Output the (x, y) coordinate of the center of the cell containing the given text.  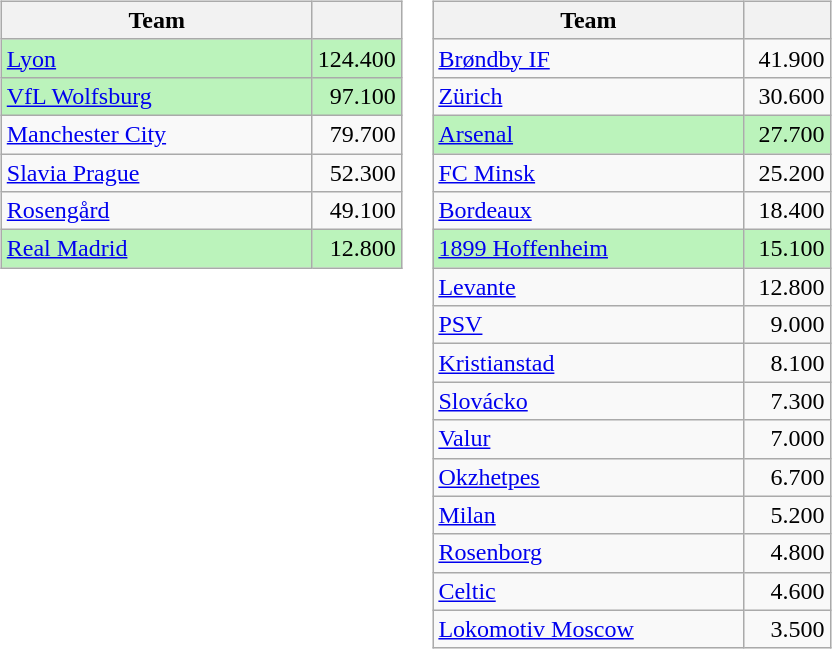
8.100 (787, 363)
FC Minsk (588, 173)
Brøndby IF (588, 58)
30.600 (787, 96)
7.300 (787, 401)
79.700 (356, 134)
Real Madrid (156, 249)
Manchester City (156, 134)
3.500 (787, 629)
Zürich (588, 96)
1899 Hoffenheim (588, 249)
Lyon (156, 58)
Arsenal (588, 134)
Valur (588, 439)
7.000 (787, 439)
27.700 (787, 134)
9.000 (787, 325)
Kristianstad (588, 363)
Bordeaux (588, 211)
6.700 (787, 477)
Rosenborg (588, 553)
Slovácko (588, 401)
4.600 (787, 591)
Levante (588, 287)
18.400 (787, 211)
VfL Wolfsburg (156, 96)
Rosengård (156, 211)
25.200 (787, 173)
Milan (588, 515)
97.100 (356, 96)
15.100 (787, 249)
5.200 (787, 515)
41.900 (787, 58)
Slavia Prague (156, 173)
Okzhetpes (588, 477)
49.100 (356, 211)
Celtic (588, 591)
4.800 (787, 553)
Lokomotiv Moscow (588, 629)
52.300 (356, 173)
124.400 (356, 58)
PSV (588, 325)
